Detect which cell encompasses the target text, then output its [X, Y] center coordinate. 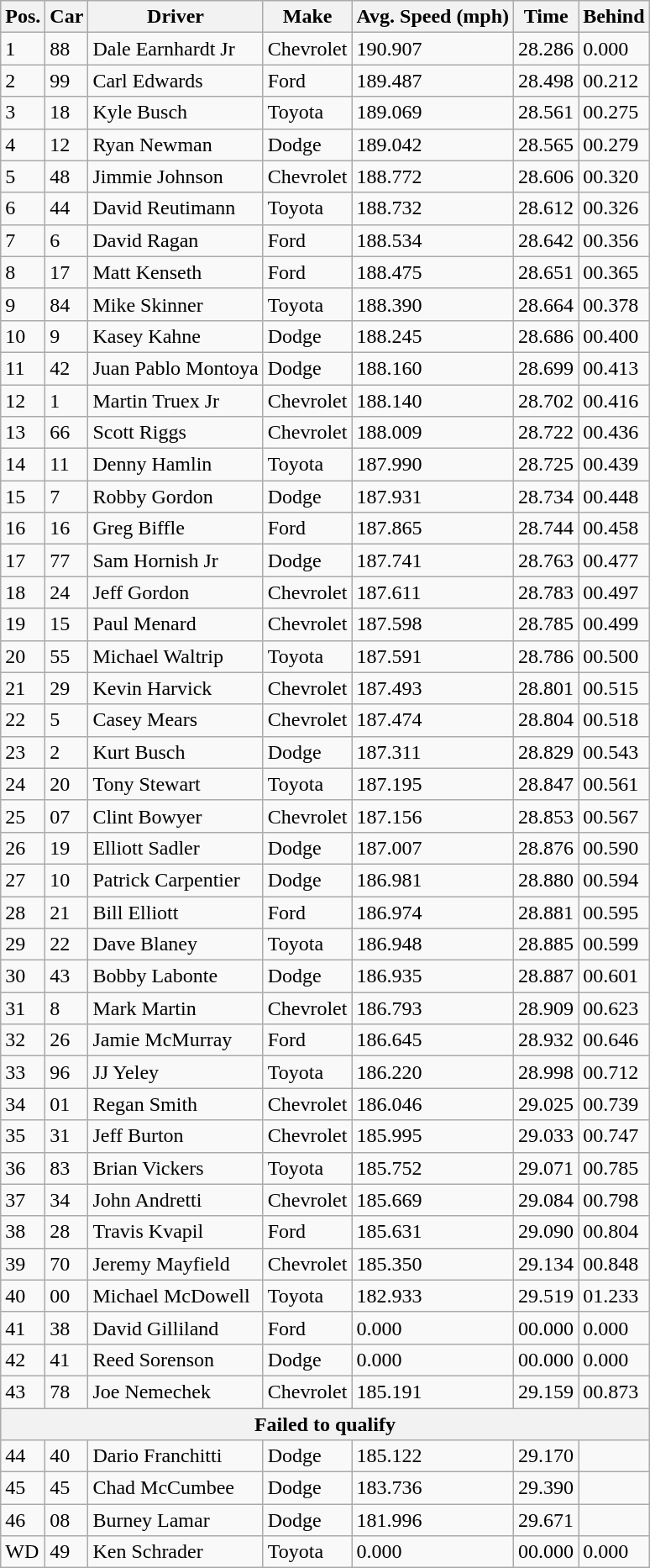
00.646 [614, 1040]
Reed Sorenson [176, 1360]
07 [67, 816]
Michael Waltrip [176, 656]
00.515 [614, 688]
183.736 [433, 1488]
Joe Nemechek [176, 1392]
Brian Vickers [176, 1168]
00.848 [614, 1264]
28.565 [546, 145]
Chad McCumbee [176, 1488]
28.734 [546, 497]
181.996 [433, 1520]
Bobby Labonte [176, 976]
00.873 [614, 1392]
28.932 [546, 1040]
00.785 [614, 1168]
00.567 [614, 816]
187.990 [433, 465]
David Ragan [176, 240]
189.487 [433, 81]
188.009 [433, 433]
01 [67, 1104]
185.752 [433, 1168]
185.122 [433, 1456]
Dale Earnhardt Jr [176, 49]
Dave Blaney [176, 944]
23 [24, 752]
Behind [614, 17]
187.741 [433, 560]
Ryan Newman [176, 145]
Jeremy Mayfield [176, 1264]
28.498 [546, 81]
66 [67, 433]
Jamie McMurray [176, 1040]
David Reutimann [176, 208]
188.534 [433, 240]
28.887 [546, 976]
96 [67, 1072]
189.042 [433, 145]
Jeff Burton [176, 1136]
Make [307, 17]
29.090 [546, 1232]
00.279 [614, 145]
28.561 [546, 113]
29.170 [546, 1456]
29.671 [546, 1520]
182.933 [433, 1296]
Michael McDowell [176, 1296]
188.475 [433, 272]
Car [67, 17]
27 [24, 880]
28.612 [546, 208]
Robby Gordon [176, 497]
39 [24, 1264]
Greg Biffle [176, 529]
13 [24, 433]
28.286 [546, 49]
30 [24, 976]
78 [67, 1392]
Denny Hamlin [176, 465]
00.448 [614, 497]
49 [67, 1552]
JJ Yeley [176, 1072]
00.497 [614, 592]
28.804 [546, 720]
Regan Smith [176, 1104]
186.981 [433, 880]
00.601 [614, 976]
70 [67, 1264]
28.909 [546, 1008]
186.974 [433, 912]
187.931 [433, 497]
Pos. [24, 17]
00.413 [614, 368]
00.599 [614, 944]
188.245 [433, 336]
Ken Schrader [176, 1552]
David Gilliland [176, 1328]
00.499 [614, 624]
Driver [176, 17]
Mark Martin [176, 1008]
185.631 [433, 1232]
28.642 [546, 240]
188.390 [433, 304]
01.233 [614, 1296]
Burney Lamar [176, 1520]
32 [24, 1040]
3 [24, 113]
00.378 [614, 304]
28.606 [546, 176]
29.159 [546, 1392]
08 [67, 1520]
Failed to qualify [325, 1424]
Sam Hornish Jr [176, 560]
188.160 [433, 368]
185.191 [433, 1392]
186.793 [433, 1008]
187.311 [433, 752]
33 [24, 1072]
187.195 [433, 784]
29.025 [546, 1104]
28.744 [546, 529]
00.561 [614, 784]
28.881 [546, 912]
Juan Pablo Montoya [176, 368]
Martin Truex Jr [176, 401]
4 [24, 145]
Kevin Harvick [176, 688]
187.474 [433, 720]
187.598 [433, 624]
186.645 [433, 1040]
187.007 [433, 848]
Time [546, 17]
29.134 [546, 1264]
Avg. Speed (mph) [433, 17]
36 [24, 1168]
Jimmie Johnson [176, 176]
187.156 [433, 816]
185.350 [433, 1264]
Kasey Kahne [176, 336]
Casey Mears [176, 720]
28.998 [546, 1072]
Paul Menard [176, 624]
84 [67, 304]
00.458 [614, 529]
28.786 [546, 656]
00.212 [614, 81]
29.084 [546, 1200]
Kurt Busch [176, 752]
28.651 [546, 272]
187.493 [433, 688]
28.686 [546, 336]
188.732 [433, 208]
Kyle Busch [176, 113]
00.436 [614, 433]
186.046 [433, 1104]
29.390 [546, 1488]
28.702 [546, 401]
29.071 [546, 1168]
29.033 [546, 1136]
77 [67, 560]
185.995 [433, 1136]
28.847 [546, 784]
190.907 [433, 49]
Bill Elliott [176, 912]
187.865 [433, 529]
WD [24, 1552]
25 [24, 816]
185.669 [433, 1200]
Elliott Sadler [176, 848]
00.439 [614, 465]
48 [67, 176]
189.069 [433, 113]
28.876 [546, 848]
28.885 [546, 944]
00.400 [614, 336]
28.853 [546, 816]
28.722 [546, 433]
28.783 [546, 592]
00 [67, 1296]
00.747 [614, 1136]
186.220 [433, 1072]
55 [67, 656]
00.739 [614, 1104]
37 [24, 1200]
187.591 [433, 656]
99 [67, 81]
00.500 [614, 656]
28.829 [546, 752]
29.519 [546, 1296]
Dario Franchitti [176, 1456]
28.801 [546, 688]
John Andretti [176, 1200]
186.948 [433, 944]
00.477 [614, 560]
186.935 [433, 976]
188.772 [433, 176]
Carl Edwards [176, 81]
00.326 [614, 208]
00.623 [614, 1008]
00.365 [614, 272]
28.763 [546, 560]
Jeff Gordon [176, 592]
Matt Kenseth [176, 272]
00.712 [614, 1072]
00.595 [614, 912]
00.594 [614, 880]
Travis Kvapil [176, 1232]
00.543 [614, 752]
Mike Skinner [176, 304]
28.725 [546, 465]
00.798 [614, 1200]
00.416 [614, 401]
88 [67, 49]
00.518 [614, 720]
Clint Bowyer [176, 816]
35 [24, 1136]
83 [67, 1168]
00.804 [614, 1232]
28.785 [546, 624]
Patrick Carpentier [176, 880]
28.880 [546, 880]
00.590 [614, 848]
Scott Riggs [176, 433]
00.320 [614, 176]
28.699 [546, 368]
46 [24, 1520]
00.275 [614, 113]
00.356 [614, 240]
Tony Stewart [176, 784]
14 [24, 465]
188.140 [433, 401]
28.664 [546, 304]
187.611 [433, 592]
